Locate the cell with the specified text and output its [x, y] center coordinate. 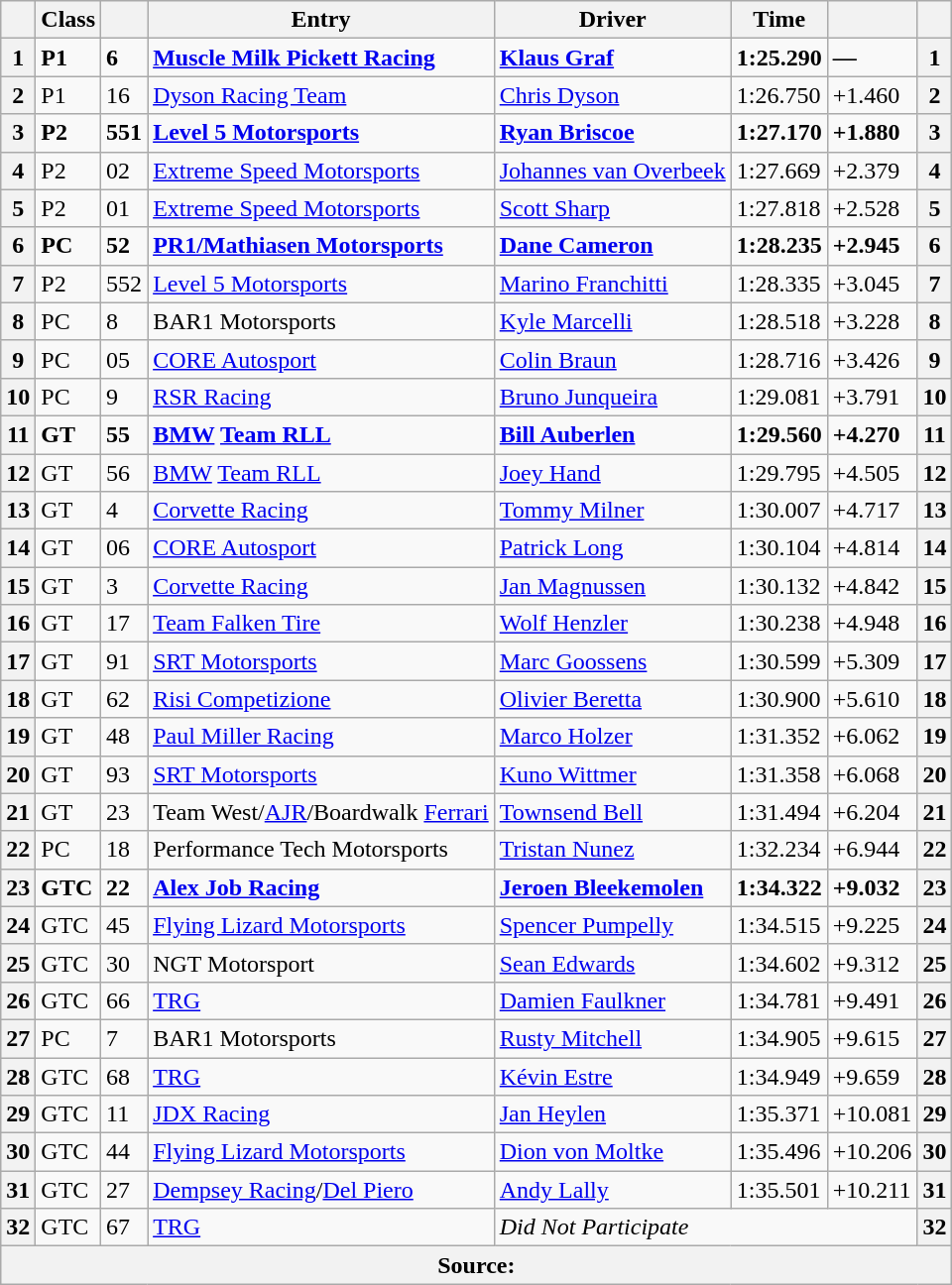
Bruno Junqueira [613, 397]
56 [125, 473]
Bill Auberlen [613, 434]
1:30.132 [779, 586]
91 [125, 661]
Marino Franchitti [613, 284]
1:34.515 [779, 925]
Andy Lally [613, 1190]
+4.814 [873, 548]
Team West/AJR/Boardwalk Ferrari [321, 812]
+3.228 [873, 321]
Wolf Henzler [613, 624]
+10.081 [873, 1114]
1:30.900 [779, 699]
Scott Sharp [613, 208]
Colin Braun [613, 359]
1:28.235 [779, 246]
551 [125, 133]
1:28.335 [779, 284]
+6.068 [873, 774]
Paul Miller Racing [321, 737]
Klaus Graf [613, 58]
1:29.560 [779, 434]
+4.948 [873, 624]
1:27.818 [779, 208]
+2.379 [873, 171]
Rusty Mitchell [613, 1038]
Muscle Milk Pickett Racing [321, 58]
RSR Racing [321, 397]
+9.659 [873, 1076]
+4.842 [873, 586]
+9.312 [873, 963]
Sean Edwards [613, 963]
+6.204 [873, 812]
1:34.322 [779, 887]
1:31.352 [779, 737]
Jeroen Bleekemolen [613, 887]
Spencer Pumpelly [613, 925]
Time [779, 20]
05 [125, 359]
1:28.518 [779, 321]
Dane Cameron [613, 246]
Johannes van Overbeek [613, 171]
+4.270 [873, 434]
Olivier Beretta [613, 699]
Jan Heylen [613, 1114]
1:32.234 [779, 850]
+2.528 [873, 208]
+1.880 [873, 133]
+9.491 [873, 1000]
66 [125, 1000]
552 [125, 284]
1:28.716 [779, 359]
1:27.669 [779, 171]
+4.505 [873, 473]
+10.211 [873, 1190]
Chris Dyson [613, 95]
+3.045 [873, 284]
01 [125, 208]
1:29.081 [779, 397]
+9.615 [873, 1038]
02 [125, 171]
44 [125, 1152]
Jan Magnussen [613, 586]
1:35.496 [779, 1152]
Dyson Racing Team [321, 95]
68 [125, 1076]
Did Not Participate [706, 1227]
— [873, 58]
1:34.602 [779, 963]
1:30.599 [779, 661]
Alex Job Racing [321, 887]
Marco Holzer [613, 737]
1:30.007 [779, 511]
Kyle Marcelli [613, 321]
52 [125, 246]
Kuno Wittmer [613, 774]
+2.945 [873, 246]
1:34.905 [779, 1038]
+6.944 [873, 850]
48 [125, 737]
Source: [476, 1265]
1:35.371 [779, 1114]
06 [125, 548]
+3.426 [873, 359]
Townsend Bell [613, 812]
1:26.750 [779, 95]
Risi Competizione [321, 699]
Dion von Moltke [613, 1152]
Tristan Nunez [613, 850]
Marc Goossens [613, 661]
1:34.949 [779, 1076]
PR1/Mathiasen Motorsports [321, 246]
+3.791 [873, 397]
Ryan Briscoe [613, 133]
Team Falken Tire [321, 624]
Driver [613, 20]
NGT Motorsport [321, 963]
45 [125, 925]
+9.032 [873, 887]
1:35.501 [779, 1190]
Tommy Milner [613, 511]
1:34.781 [779, 1000]
1:27.170 [779, 133]
Performance Tech Motorsports [321, 850]
93 [125, 774]
+5.610 [873, 699]
62 [125, 699]
Kévin Estre [613, 1076]
+5.309 [873, 661]
1:30.238 [779, 624]
+9.225 [873, 925]
1:25.290 [779, 58]
+4.717 [873, 511]
Entry [321, 20]
JDX Racing [321, 1114]
Class [68, 20]
67 [125, 1227]
Damien Faulkner [613, 1000]
+1.460 [873, 95]
+10.206 [873, 1152]
+6.062 [873, 737]
1:31.494 [779, 812]
Dempsey Racing/Del Piero [321, 1190]
Joey Hand [613, 473]
55 [125, 434]
1:29.795 [779, 473]
Patrick Long [613, 548]
1:31.358 [779, 774]
1:30.104 [779, 548]
